From the cell containing the given text, extract its center point as (x, y) coordinate. 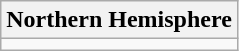
Northern Hemisphere (120, 20)
